Scan for the cell matching the given text and deliver its [x, y] coordinate at center. 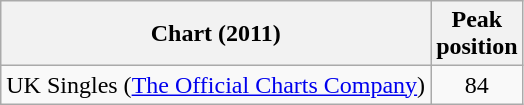
Peakposition [477, 34]
UK Singles (The Official Charts Company) [216, 85]
Chart (2011) [216, 34]
84 [477, 85]
